Return (X, Y) of the center of cell containing provided text 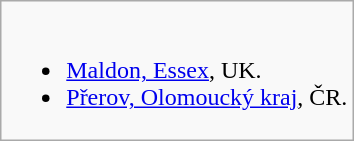
Maldon, Essex, UK. Přerov, Olomoucký kraj, ČR. (177, 71)
